Pinpoint the cell where the given text exists, returning its [x, y] midpoint coordinate. 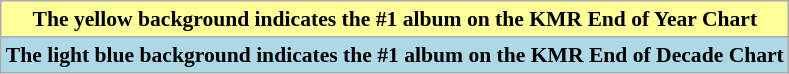
The yellow background indicates the #1 album on the KMR End of Year Chart [395, 19]
The light blue background indicates the #1 album on the KMR End of Decade Chart [395, 55]
